Identify which cell holds the provided text, then report its (x, y) central coordinate. 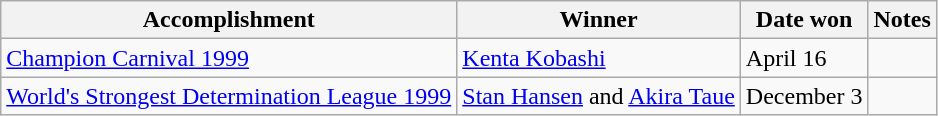
Stan Hansen and Akira Taue (599, 96)
Accomplishment (229, 20)
Date won (804, 20)
December 3 (804, 96)
Notes (902, 20)
Kenta Kobashi (599, 58)
Winner (599, 20)
World's Strongest Determination League 1999 (229, 96)
Champion Carnival 1999 (229, 58)
April 16 (804, 58)
